Output the (x, y) coordinate of the center of the cell containing the given text.  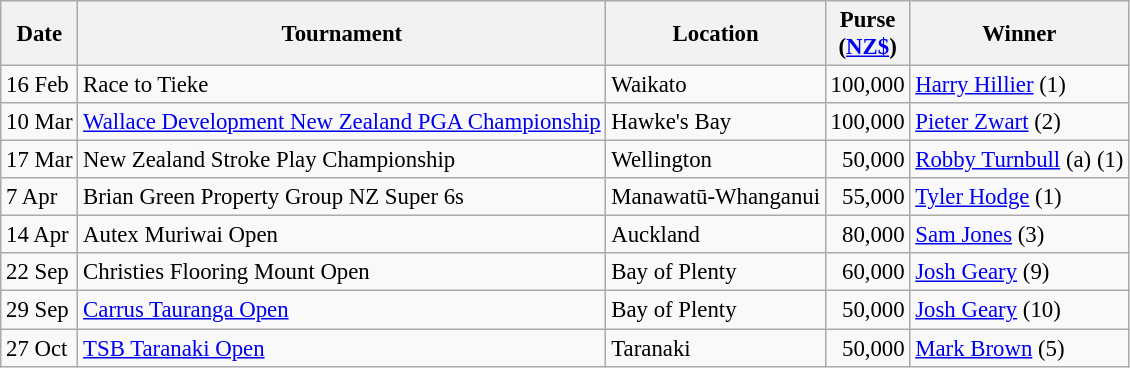
22 Sep (40, 273)
Wallace Development New Zealand PGA Championship (342, 122)
55,000 (868, 197)
Mark Brown (5) (1020, 348)
Location (716, 34)
60,000 (868, 273)
Autex Muriwai Open (342, 235)
80,000 (868, 235)
New Zealand Stroke Play Championship (342, 160)
7 Apr (40, 197)
Winner (1020, 34)
Robby Turnbull (a) (1) (1020, 160)
Harry Hillier (1) (1020, 85)
29 Sep (40, 310)
Brian Green Property Group NZ Super 6s (342, 197)
Taranaki (716, 348)
Josh Geary (9) (1020, 273)
Carrus Tauranga Open (342, 310)
Race to Tieke (342, 85)
Purse(NZ$) (868, 34)
Sam Jones (3) (1020, 235)
TSB Taranaki Open (342, 348)
16 Feb (40, 85)
Auckland (716, 235)
Manawatū-Whanganui (716, 197)
Hawke's Bay (716, 122)
27 Oct (40, 348)
Wellington (716, 160)
Waikato (716, 85)
Pieter Zwart (2) (1020, 122)
Christies Flooring Mount Open (342, 273)
14 Apr (40, 235)
Tournament (342, 34)
10 Mar (40, 122)
Josh Geary (10) (1020, 310)
Date (40, 34)
17 Mar (40, 160)
Tyler Hodge (1) (1020, 197)
